Scan for the cell matching the given text and deliver its (x, y) coordinate at center. 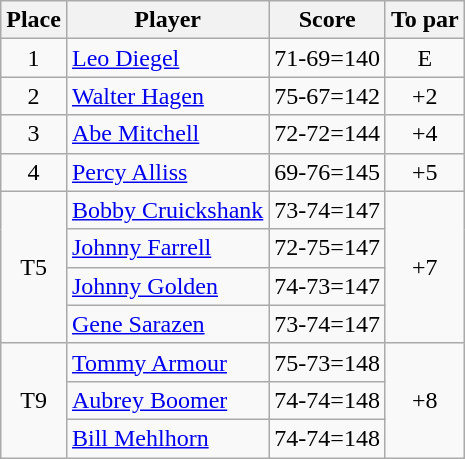
75-67=142 (328, 96)
4 (34, 172)
+4 (424, 134)
+5 (424, 172)
+2 (424, 96)
71-69=140 (328, 58)
Bill Mehlhorn (167, 438)
Score (328, 20)
Leo Diegel (167, 58)
T5 (34, 267)
Abe Mitchell (167, 134)
74-73=147 (328, 286)
3 (34, 134)
Walter Hagen (167, 96)
+7 (424, 267)
Johnny Farrell (167, 248)
Tommy Armour (167, 362)
72-72=144 (328, 134)
1 (34, 58)
Place (34, 20)
Gene Sarazen (167, 324)
E (424, 58)
To par (424, 20)
75-73=148 (328, 362)
Bobby Cruickshank (167, 210)
2 (34, 96)
72-75=147 (328, 248)
Player (167, 20)
Aubrey Boomer (167, 400)
Johnny Golden (167, 286)
Percy Alliss (167, 172)
69-76=145 (328, 172)
+8 (424, 400)
T9 (34, 400)
